From the cell containing the given text, extract its center point as (X, Y) coordinate. 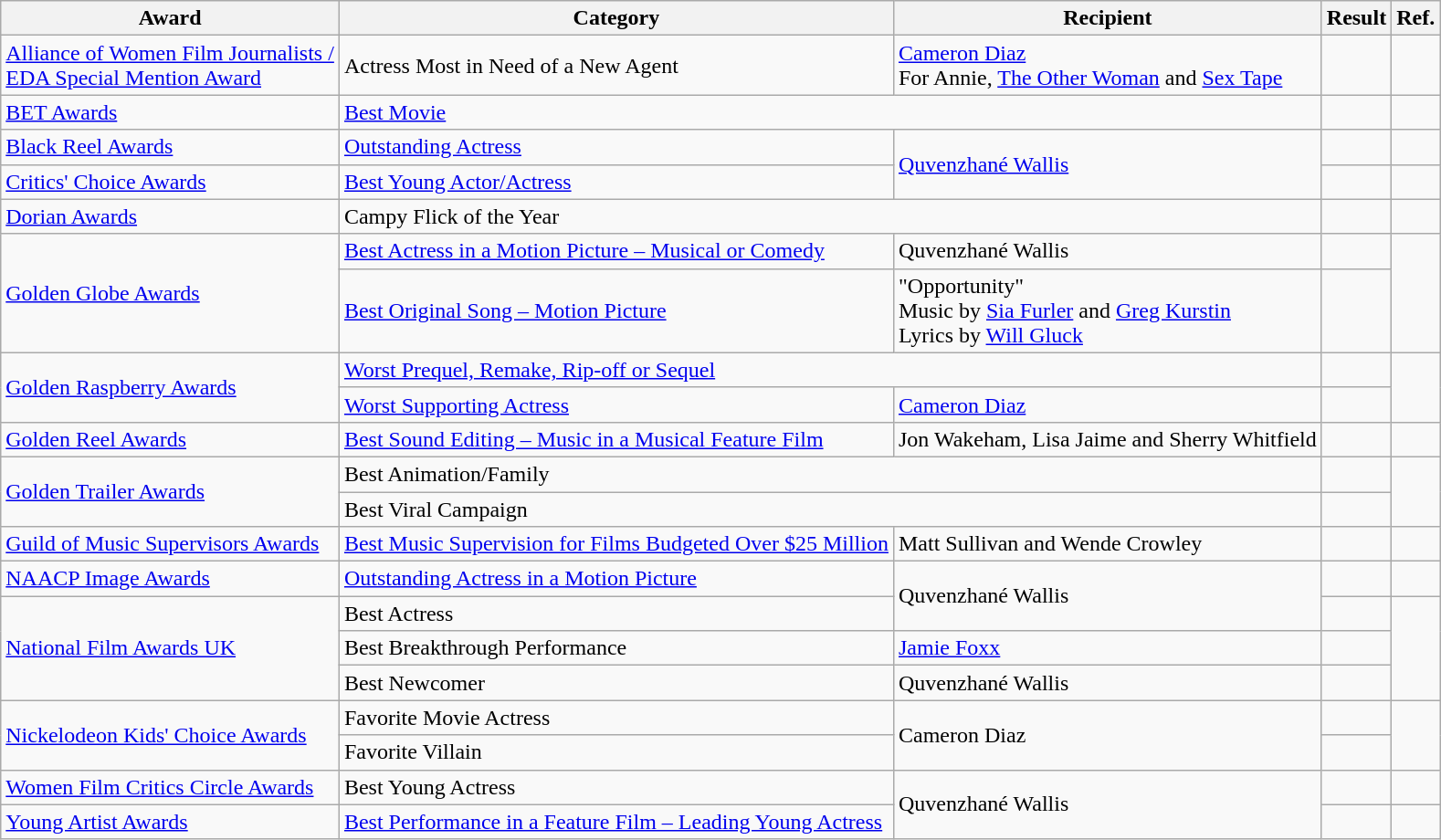
Campy Flick of the Year (830, 216)
Best Actress in a Motion Picture – Musical or Comedy (615, 251)
Black Reel Awards (170, 147)
Nickelodeon Kids' Choice Awards (170, 735)
Golden Trailer Awards (170, 491)
BET Awards (170, 112)
Golden Raspberry Awards (170, 387)
Category (615, 18)
Best Music Supervision for Films Budgeted Over $25 Million (615, 544)
Jon Wakeham, Lisa Jaime and Sherry Whitfield (1107, 439)
Best Performance in a Feature Film – Leading Young Actress (615, 822)
Golden Reel Awards (170, 439)
Cameron Diaz For Annie, The Other Woman and Sex Tape (1107, 66)
Worst Prequel, Remake, Rip-off or Sequel (830, 370)
"Opportunity" Music by Sia Furler and Greg Kurstin Lyrics by Will Gluck (1107, 310)
Best Movie (830, 112)
Best Breakthrough Performance (615, 648)
Best Original Song – Motion Picture (615, 310)
Result (1356, 18)
Outstanding Actress in a Motion Picture (615, 579)
Favorite Villain (615, 752)
Best Actress (615, 614)
Best Viral Campaign (830, 509)
Young Artist Awards (170, 822)
Best Sound Editing – Music in a Musical Feature Film (615, 439)
Jamie Foxx (1107, 648)
Alliance of Women Film Journalists / EDA Special Mention Award (170, 66)
Women Film Critics Circle Awards (170, 787)
Best Young Actor/Actress (615, 182)
Best Young Actress (615, 787)
NAACP Image Awards (170, 579)
Worst Supporting Actress (615, 404)
Guild of Music Supervisors Awards (170, 544)
Critics' Choice Awards (170, 182)
Award (170, 18)
Actress Most in Need of a New Agent (615, 66)
Golden Globe Awards (170, 293)
Dorian Awards (170, 216)
Recipient (1107, 18)
Best Newcomer (615, 683)
Favorite Movie Actress (615, 718)
Best Animation/Family (830, 474)
Matt Sullivan and Wende Crowley (1107, 544)
National Film Awards UK (170, 648)
Outstanding Actress (615, 147)
Ref. (1415, 18)
